Extract the [x, y] coordinate from the center of the cell holding the provided text.  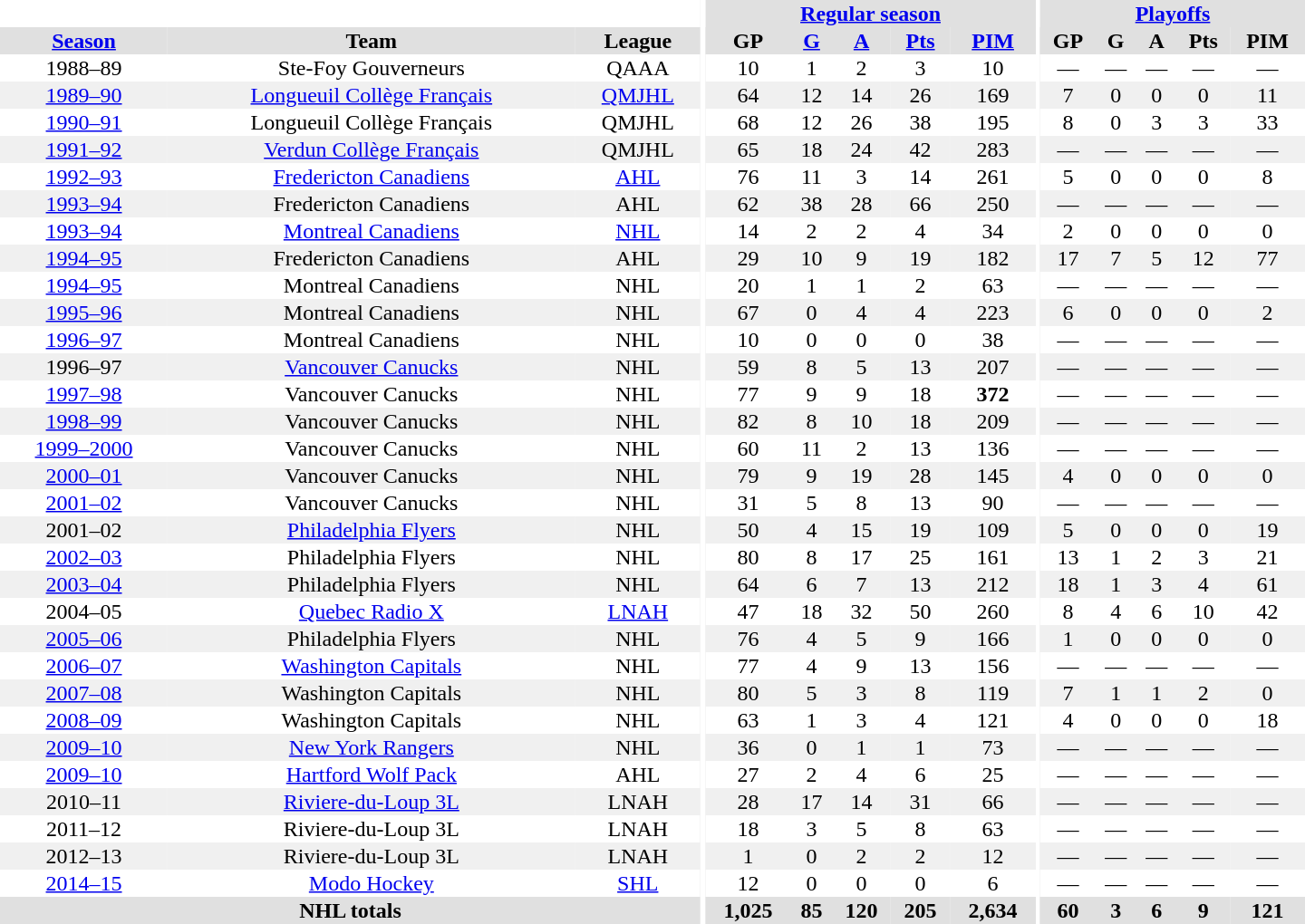
2003–04 [83, 584]
2011–12 [83, 829]
1988–89 [83, 68]
82 [749, 421]
36 [749, 747]
59 [749, 367]
205 [921, 910]
90 [993, 503]
Hartford Wolf Pack [372, 775]
156 [993, 666]
2008–09 [83, 720]
League [638, 41]
20 [749, 285]
2,634 [993, 910]
2006–07 [83, 666]
67 [749, 313]
61 [1267, 584]
109 [993, 530]
21 [1267, 557]
1991–92 [83, 149]
136 [993, 448]
120 [861, 910]
2000–01 [83, 476]
Team [372, 41]
1998–99 [83, 421]
Quebec Radio X [372, 611]
169 [993, 95]
182 [993, 258]
195 [993, 122]
2012–13 [83, 856]
62 [749, 204]
166 [993, 639]
1990–91 [83, 122]
260 [993, 611]
161 [993, 557]
223 [993, 313]
212 [993, 584]
372 [993, 394]
29 [749, 258]
2004–05 [83, 611]
1999–2000 [83, 448]
15 [861, 530]
79 [749, 476]
Regular season [870, 14]
Playoffs [1173, 14]
207 [993, 367]
27 [749, 775]
2014–15 [83, 883]
SHL [638, 883]
NHL totals [350, 910]
2002–03 [83, 557]
283 [993, 149]
1995–96 [83, 313]
261 [993, 177]
209 [993, 421]
Ste-Foy Gouverneurs [372, 68]
Modo Hockey [372, 883]
119 [993, 693]
250 [993, 204]
QAAA [638, 68]
68 [749, 122]
1997–98 [83, 394]
New York Rangers [372, 747]
Season [83, 41]
1,025 [749, 910]
73 [993, 747]
33 [1267, 122]
1989–90 [83, 95]
Verdun Collège Français [372, 149]
1992–93 [83, 177]
65 [749, 149]
145 [993, 476]
2005–06 [83, 639]
34 [993, 231]
32 [861, 611]
2010–11 [83, 802]
2007–08 [83, 693]
85 [812, 910]
24 [861, 149]
47 [749, 611]
